From the cell containing the given text, extract its center point as (x, y) coordinate. 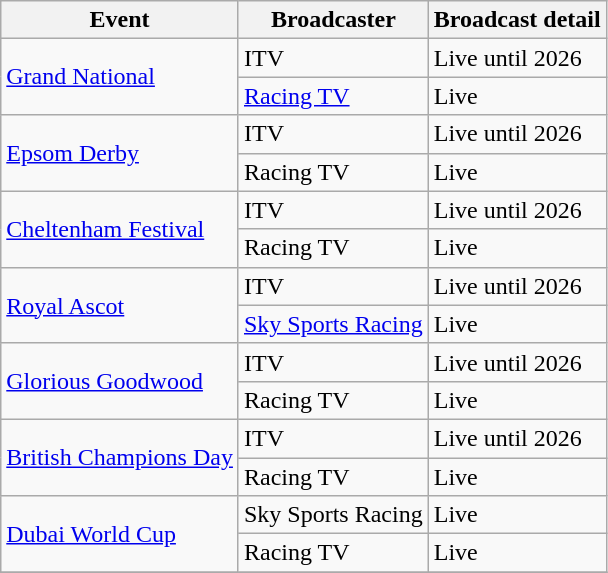
Broadcast detail (517, 20)
Royal Ascot (120, 305)
Grand National (120, 77)
Cheltenham Festival (120, 229)
British Champions Day (120, 457)
Epsom Derby (120, 153)
Glorious Goodwood (120, 381)
Dubai World Cup (120, 534)
Event (120, 20)
Broadcaster (333, 20)
